Search for the cell housing the specified text and yield its [X, Y] center coordinate. 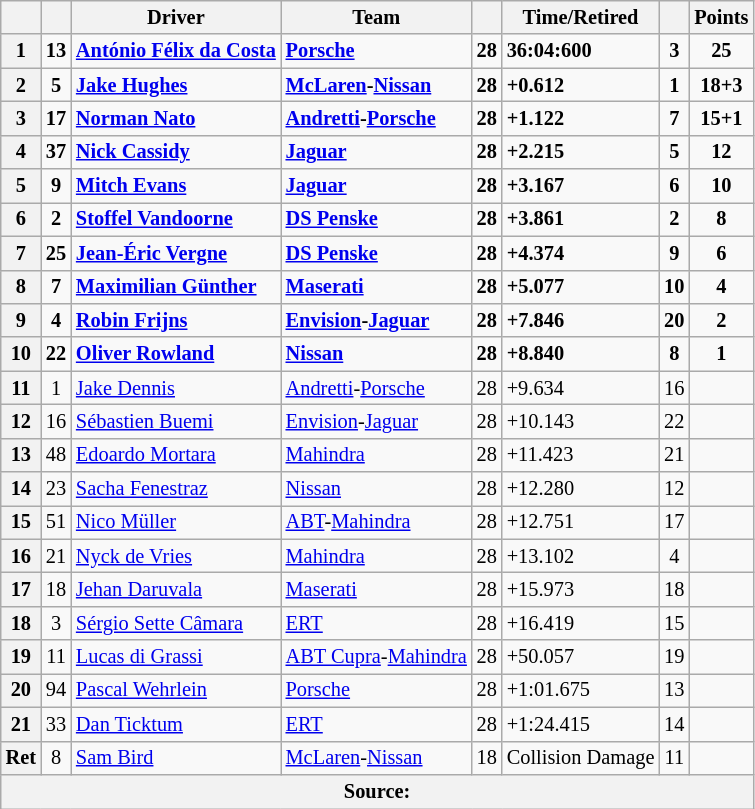
37 [56, 152]
Jake Dennis [176, 388]
15+1 [721, 118]
48 [56, 455]
51 [56, 522]
Mitch Evans [176, 186]
Pascal Wehrlein [176, 690]
Driver [176, 17]
Edoardo Mortara [176, 455]
+4.374 [580, 253]
Jean-Éric Vergne [176, 253]
Sam Bird [176, 758]
Oliver Rowland [176, 354]
+2.215 [580, 152]
36:04:600 [580, 51]
+7.846 [580, 320]
Source: [378, 791]
+13.102 [580, 556]
Dan Ticktum [176, 724]
+10.143 [580, 421]
+12.280 [580, 489]
Jake Hughes [176, 85]
Sacha Fenestraz [176, 489]
+11.423 [580, 455]
+12.751 [580, 522]
+3.167 [580, 186]
+5.077 [580, 287]
Norman Nato [176, 118]
+8.840 [580, 354]
Nico Müller [176, 522]
Team [376, 17]
23 [56, 489]
Sébastien Buemi [176, 421]
94 [56, 690]
+3.861 [580, 219]
+1.122 [580, 118]
+15.973 [580, 589]
Nick Cassidy [176, 152]
Jehan Daruvala [176, 589]
+1:24.415 [580, 724]
+1:01.675 [580, 690]
Points [721, 17]
ABT Cupra-Mahindra [376, 657]
Nyck de Vries [176, 556]
Robin Frijns [176, 320]
+0.612 [580, 85]
+50.057 [580, 657]
António Félix da Costa [176, 51]
Sérgio Sette Câmara [176, 623]
Maximilian Günther [176, 287]
Stoffel Vandoorne [176, 219]
Collision Damage [580, 758]
Lucas di Grassi [176, 657]
ABT-Mahindra [376, 522]
Ret [21, 758]
18+3 [721, 85]
33 [56, 724]
Time/Retired [580, 17]
+16.419 [580, 623]
+9.634 [580, 388]
